Provide the [X, Y] coordinate of the cell's center where the given text is located.  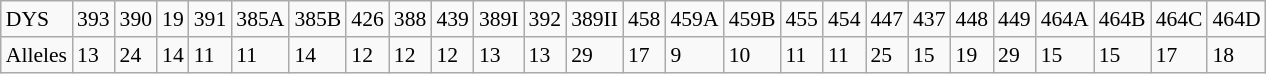
426 [368, 19]
24 [136, 55]
459A [694, 19]
Alleles [36, 55]
385A [260, 19]
DYS [36, 19]
391 [210, 19]
437 [930, 19]
464B [1122, 19]
455 [802, 19]
392 [546, 19]
10 [752, 55]
9 [694, 55]
448 [972, 19]
464A [1065, 19]
464D [1236, 19]
25 [888, 55]
464C [1180, 19]
447 [888, 19]
393 [94, 19]
439 [452, 19]
389II [594, 19]
18 [1236, 55]
449 [1014, 19]
385B [318, 19]
458 [644, 19]
389I [499, 19]
390 [136, 19]
388 [410, 19]
459B [752, 19]
454 [844, 19]
